Return the (x, y) coordinate for the center point of the cell that contains the specified text.  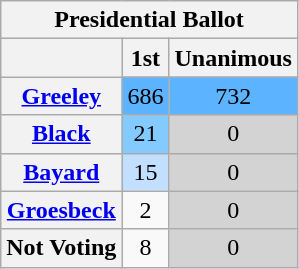
15 (146, 172)
2 (146, 210)
21 (146, 134)
Bayard (62, 172)
732 (233, 96)
Unanimous (233, 58)
1st (146, 58)
Black (62, 134)
686 (146, 96)
Presidential Ballot (150, 20)
Not Voting (62, 248)
8 (146, 248)
Greeley (62, 96)
Groesbeck (62, 210)
